Identify which cell holds the provided text, then report its [X, Y] central coordinate. 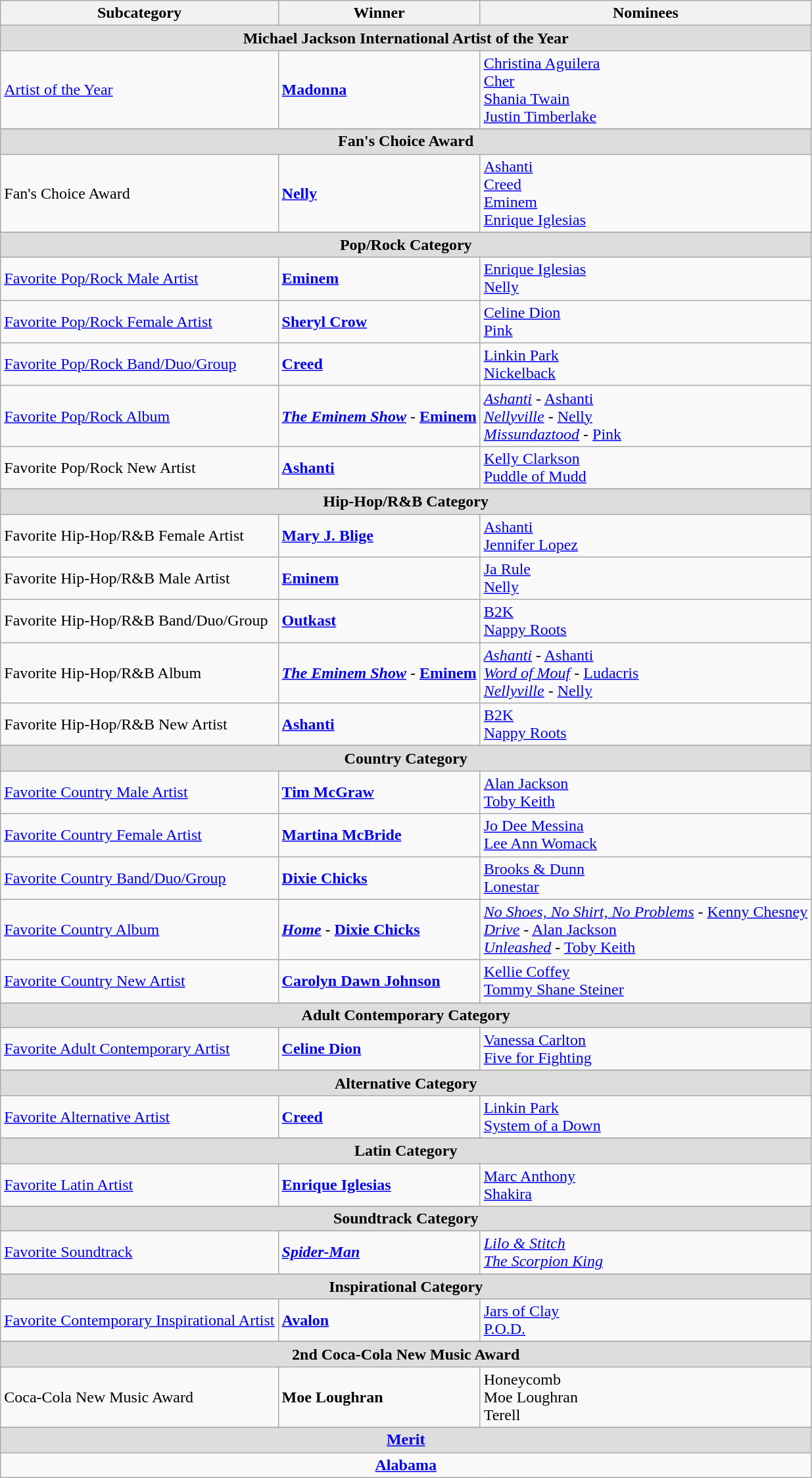
Honeycomb Moe Loughran Terell [646, 1397]
Soundtrack Category [406, 1219]
Artist of the Year [139, 89]
Celine Dion Pink [646, 321]
Ashanti - Ashanti Word of Mouf - Ludacris Nellyville - Nelly [646, 673]
Favorite Hip-Hop/R&B Female Artist [139, 535]
Favorite Pop/Rock Male Artist [139, 279]
Favorite Adult Contemporary Artist [139, 1048]
Mary J. Blige [379, 535]
Lilo & Stitch The Scorpion King [646, 1252]
Favorite Country Band/Duo/Group [139, 877]
Winner [379, 13]
Carolyn Dawn Johnson [379, 981]
Favorite Latin Artist [139, 1184]
Alan Jackson Toby Keith [646, 792]
Favorite Contemporary Inspirational Artist [139, 1321]
Nominees [646, 13]
Jo Dee Messina Lee Ann Womack [646, 835]
Favorite Hip-Hop/R&B Male Artist [139, 579]
Michael Jackson International Artist of the Year [406, 38]
Spider-Man [379, 1252]
Favorite Pop/Rock New Artist [139, 467]
Jars of Clay P.O.D. [646, 1321]
Inspirational Category [406, 1287]
Favorite Soundtrack [139, 1252]
No Shoes, No Shirt, No Problems - Kenny Chesney Drive - Alan Jackson Unleashed - Toby Keith [646, 929]
Avalon [379, 1321]
Favorite Alternative Artist [139, 1117]
Moe Loughran [379, 1397]
Outkast [379, 621]
Marc Anthony Shakira [646, 1184]
Country Category [406, 758]
Alternative Category [406, 1083]
Favorite Hip-Hop/R&B New Artist [139, 725]
Favorite Country New Artist [139, 981]
Favorite Pop/Rock Female Artist [139, 321]
Nelly [379, 193]
Adult Contemporary Category [406, 1015]
Favorite Hip-Hop/R&B Album [139, 673]
Coca-Cola New Music Award [139, 1397]
Vanessa Carlton Five for Fighting [646, 1048]
Tim McGraw [379, 792]
Merit [406, 1440]
Ashanti Creed Eminem Enrique Iglesias [646, 193]
Linkin Park System of a Down [646, 1117]
Favorite Country Female Artist [139, 835]
2nd Coca-Cola New Music Award [406, 1354]
Dixie Chicks [379, 877]
Sheryl Crow [379, 321]
Celine Dion [379, 1048]
Favorite Country Male Artist [139, 792]
Favorite Pop/Rock Album [139, 416]
Brooks & Dunn Lonestar [646, 877]
Favorite Pop/Rock Band/Duo/Group [139, 364]
Home - Dixie Chicks [379, 929]
Subcategory [139, 13]
Kelly Clarkson Puddle of Mudd [646, 467]
Martina McBride [379, 835]
Ja Rule Nelly [646, 579]
Favorite Hip-Hop/R&B Band/Duo/Group [139, 621]
Linkin Park Nickelback [646, 364]
Madonna [379, 89]
Latin Category [406, 1150]
Christina Aguilera Cher Shania Twain Justin Timberlake [646, 89]
Favorite Country Album [139, 929]
Kellie Coffey Tommy Shane Steiner [646, 981]
Alabama [406, 1465]
Hip-Hop/R&B Category [406, 501]
Pop/Rock Category [406, 245]
Ashanti Jennifer Lopez [646, 535]
Enrique Iglesias Nelly [646, 279]
Enrique Iglesias [379, 1184]
Ashanti - Ashanti Nellyville - Nelly Missundaztood - Pink [646, 416]
